Pinpoint the cell where the given text exists, returning its (X, Y) midpoint coordinate. 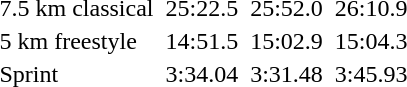
14:51.5 (202, 41)
15:02.9 (287, 41)
